Capture the cell that displays the provided text and extract its (X, Y) central coordinate. 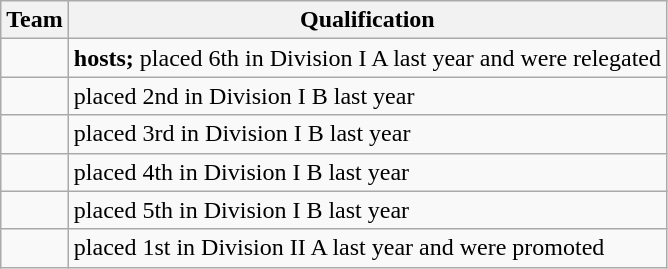
placed 4th in Division I B last year (367, 172)
Qualification (367, 20)
placed 5th in Division I B last year (367, 210)
placed 1st in Division II A last year and were promoted (367, 248)
placed 2nd in Division I B last year (367, 96)
placed 3rd in Division I B last year (367, 134)
hosts; placed 6th in Division I A last year and were relegated (367, 58)
Team (35, 20)
